Output the (x, y) coordinate of the center of the cell containing the given text.  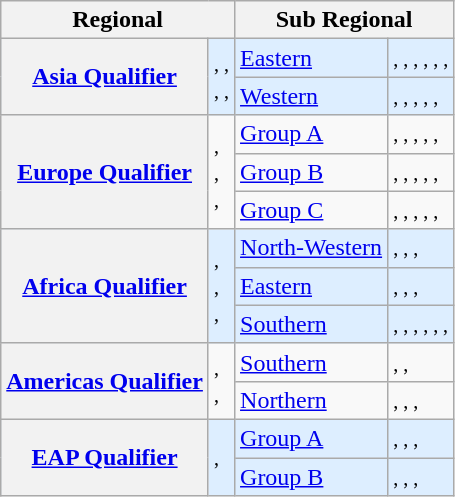
Northern (312, 400)
Regional (118, 20)
EAP Qualifier (105, 457)
Africa Qualifier (105, 286)
Group C (312, 210)
Western (312, 96)
Asia Qualifier (105, 77)
Europe Qualifier (105, 172)
Americas Qualifier (105, 381)
, , , , (221, 77)
, (221, 457)
Sub Regional (344, 20)
North-Western (312, 248)
